Capture the cell that displays the provided text and extract its [x, y] central coordinate. 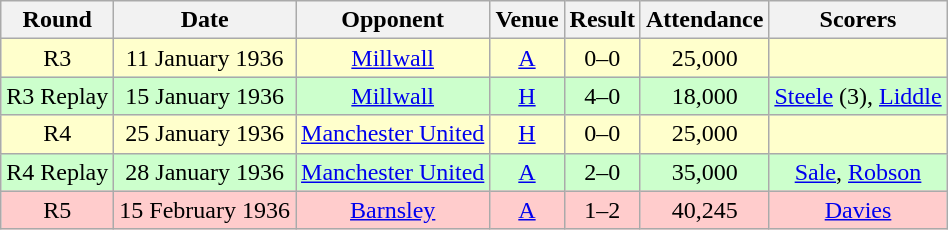
R4 [58, 134]
Davies [858, 210]
Scorers [858, 20]
11 January 1936 [205, 58]
Venue [527, 20]
40,245 [704, 210]
28 January 1936 [205, 172]
Sale, Robson [858, 172]
25 January 1936 [205, 134]
R3 Replay [58, 96]
R4 Replay [58, 172]
Round [58, 20]
Opponent [393, 20]
35,000 [704, 172]
4–0 [602, 96]
Result [602, 20]
R5 [58, 210]
2–0 [602, 172]
Attendance [704, 20]
18,000 [704, 96]
15 February 1936 [205, 210]
1–2 [602, 210]
R3 [58, 58]
Steele (3), Liddle [858, 96]
Date [205, 20]
Barnsley [393, 210]
15 January 1936 [205, 96]
